Locate the cell with the specified text and output its [X, Y] center coordinate. 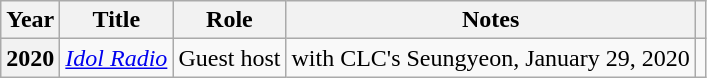
2020 [30, 58]
Guest host [230, 58]
Notes [490, 20]
Idol Radio [116, 58]
Title [116, 20]
with CLC's Seungyeon, January 29, 2020 [490, 58]
Year [30, 20]
Role [230, 20]
